Return the (X, Y) coordinate for the center point of the cell that contains the specified text.  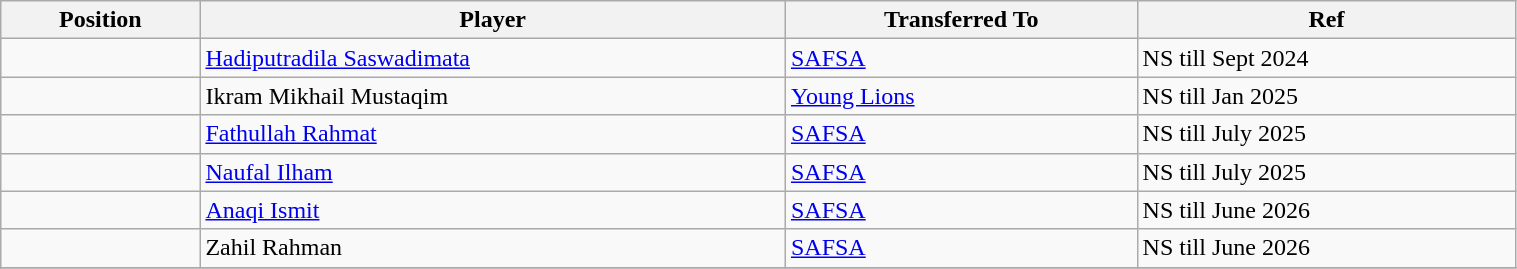
Transferred To (961, 20)
Zahil Rahman (493, 248)
NS till Sept 2024 (1326, 58)
Position (100, 20)
Naufal Ilham (493, 172)
Ref (1326, 20)
Fathullah Rahmat (493, 134)
Ikram Mikhail Mustaqim (493, 96)
Young Lions (961, 96)
Player (493, 20)
NS till Jan 2025 (1326, 96)
Hadiputradila Saswadimata (493, 58)
Anaqi Ismit (493, 210)
